Provide the (X, Y) coordinate of the cell's center where the given text is located.  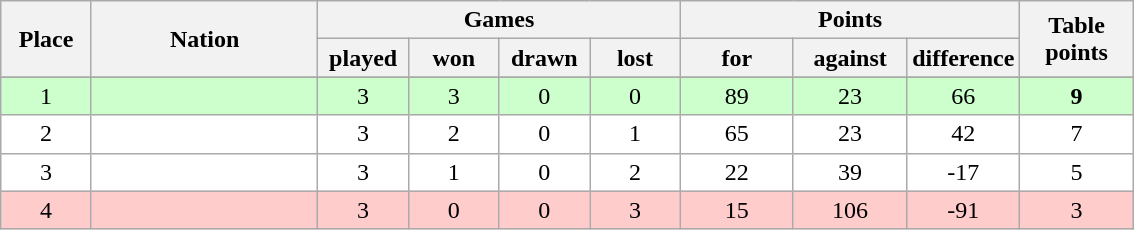
-91 (964, 210)
5 (1076, 172)
-17 (964, 172)
played (364, 58)
9 (1076, 96)
difference (964, 58)
65 (736, 134)
Games (499, 20)
drawn (544, 58)
against (850, 58)
Points (850, 20)
won (454, 58)
106 (850, 210)
Place (46, 39)
Tablepoints (1076, 39)
89 (736, 96)
7 (1076, 134)
4 (46, 210)
39 (850, 172)
lost (636, 58)
Nation (204, 39)
15 (736, 210)
for (736, 58)
66 (964, 96)
42 (964, 134)
22 (736, 172)
